For the text-containing cell, return its midpoint in [x, y] coordinate format. 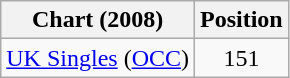
151 [242, 58]
Chart (2008) [98, 20]
UK Singles (OCC) [98, 58]
Position [242, 20]
